Capture the cell that displays the provided text and extract its (x, y) central coordinate. 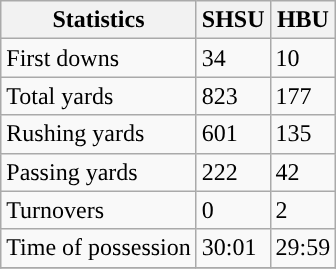
Time of possession (99, 248)
Rushing yards (99, 134)
135 (303, 134)
Statistics (99, 20)
0 (233, 210)
10 (303, 58)
Total yards (99, 96)
601 (233, 134)
Turnovers (99, 210)
177 (303, 96)
29:59 (303, 248)
Passing yards (99, 172)
42 (303, 172)
34 (233, 58)
30:01 (233, 248)
SHSU (233, 20)
222 (233, 172)
First downs (99, 58)
2 (303, 210)
823 (233, 96)
HBU (303, 20)
